Return (x, y) of the center of cell containing provided text 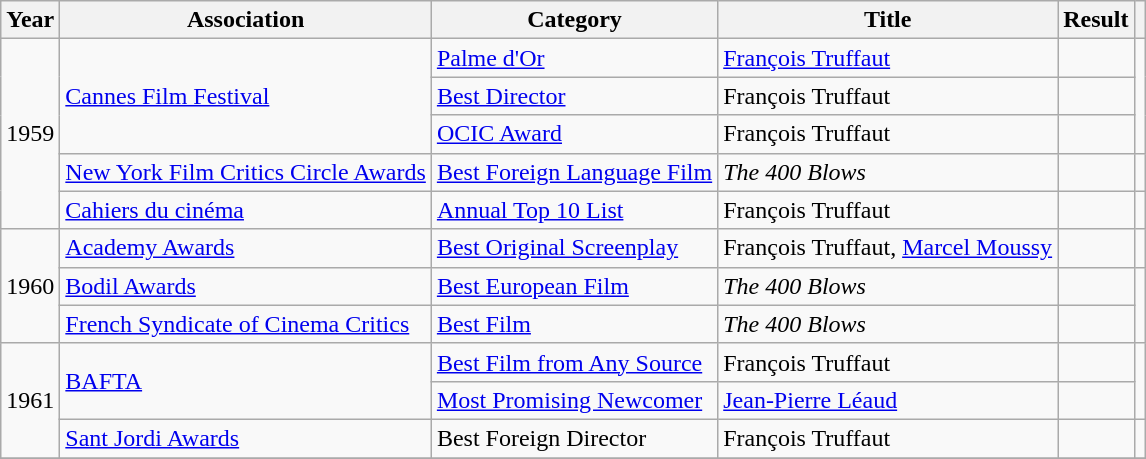
Best Foreign Director (574, 438)
Best Director (574, 96)
François Truffaut, Marcel Moussy (888, 248)
Year (30, 20)
Best Foreign Language Film (574, 172)
BAFTA (246, 381)
Annual Top 10 List (574, 210)
Category (574, 20)
OCIC Award (574, 134)
Academy Awards (246, 248)
Jean-Pierre Léaud (888, 400)
Palme d'Or (574, 58)
French Syndicate of Cinema Critics (246, 324)
Best Original Screenplay (574, 248)
1960 (30, 286)
Cahiers du cinéma (246, 210)
1959 (30, 134)
Result (1096, 20)
Best European Film (574, 286)
1961 (30, 400)
New York Film Critics Circle Awards (246, 172)
Bodil Awards (246, 286)
Sant Jordi Awards (246, 438)
Best Film (574, 324)
Cannes Film Festival (246, 96)
Best Film from Any Source (574, 362)
Association (246, 20)
Title (888, 20)
Most Promising Newcomer (574, 400)
